Output the [X, Y] coordinate of the center of the cell containing the given text.  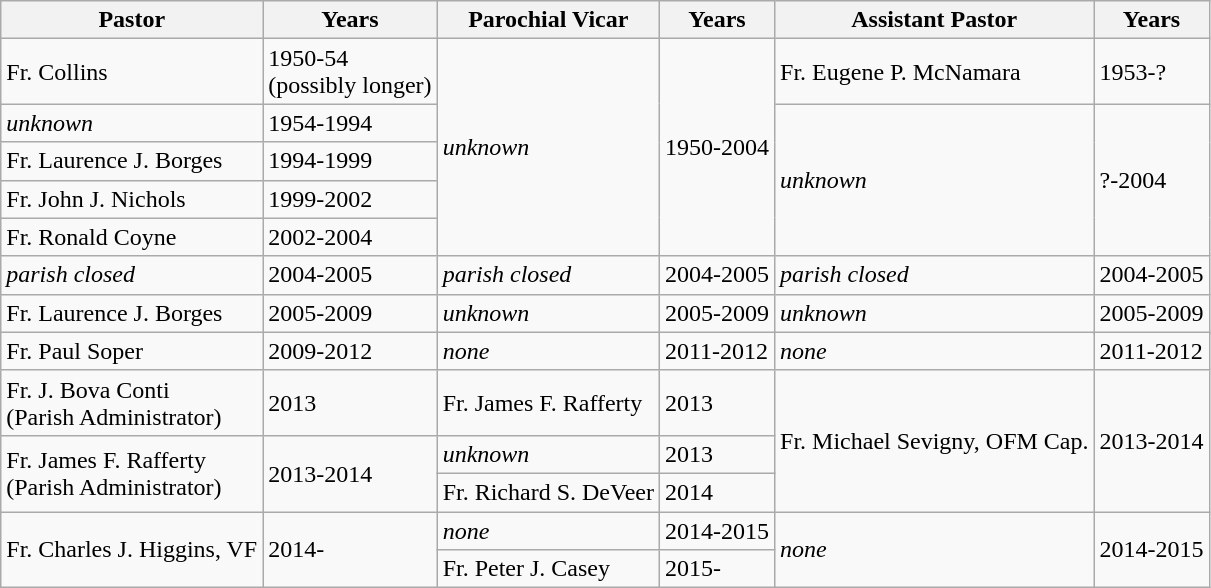
?-2004 [1152, 180]
2014 [716, 492]
2015- [716, 569]
2002-2004 [350, 237]
Fr. Eugene P. McNamara [935, 72]
Fr. Richard S. DeVeer [548, 492]
Fr. John J. Nichols [132, 199]
2014- [350, 550]
Fr. Collins [132, 72]
Fr. Charles J. Higgins, VF [132, 550]
1950-54(possibly longer) [350, 72]
1954-1994 [350, 123]
Pastor [132, 20]
1950-2004 [716, 148]
2009-2012 [350, 351]
Fr. Michael Sevigny, OFM Cap. [935, 440]
1999-2002 [350, 199]
Assistant Pastor [935, 20]
1994-1999 [350, 161]
Fr. James F. Rafferty [548, 402]
Fr. James F. Rafferty(Parish Administrator) [132, 473]
Fr. Paul Soper [132, 351]
Fr. J. Bova Conti(Parish Administrator) [132, 402]
1953-? [1152, 72]
Fr. Peter J. Casey [548, 569]
Fr. Ronald Coyne [132, 237]
Parochial Vicar [548, 20]
